Identify which cell holds the provided text, then report its (x, y) central coordinate. 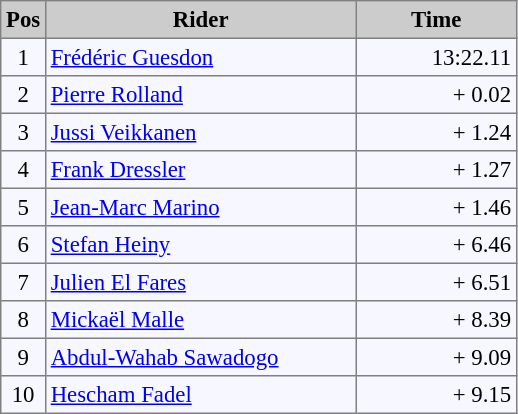
Stefan Heiny (200, 245)
+ 0.02 (436, 95)
3 (24, 132)
Time (436, 20)
10 (24, 395)
Jussi Veikkanen (200, 132)
+ 9.09 (436, 357)
+ 1.24 (436, 132)
4 (24, 170)
1 (24, 57)
Julien El Fares (200, 282)
+ 1.27 (436, 170)
+ 6.46 (436, 245)
+ 1.46 (436, 207)
+ 6.51 (436, 282)
Jean-Marc Marino (200, 207)
Mickaël Malle (200, 320)
2 (24, 95)
Hescham Fadel (200, 395)
+ 8.39 (436, 320)
6 (24, 245)
7 (24, 282)
Pierre Rolland (200, 95)
8 (24, 320)
13:22.11 (436, 57)
+ 9.15 (436, 395)
Abdul-Wahab Sawadogo (200, 357)
Rider (200, 20)
5 (24, 207)
Pos (24, 20)
9 (24, 357)
Frank Dressler (200, 170)
Frédéric Guesdon (200, 57)
